Provide the [X, Y] coordinate of the cell's center where the given text is located.  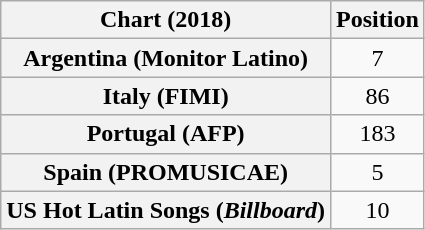
5 [378, 172]
86 [378, 96]
Italy (FIMI) [166, 96]
Spain (PROMUSICAE) [166, 172]
Chart (2018) [166, 20]
Position [378, 20]
Argentina (Monitor Latino) [166, 58]
Portugal (AFP) [166, 134]
7 [378, 58]
10 [378, 210]
183 [378, 134]
US Hot Latin Songs (Billboard) [166, 210]
